Extract the (x, y) coordinate from the center of the cell holding the provided text.  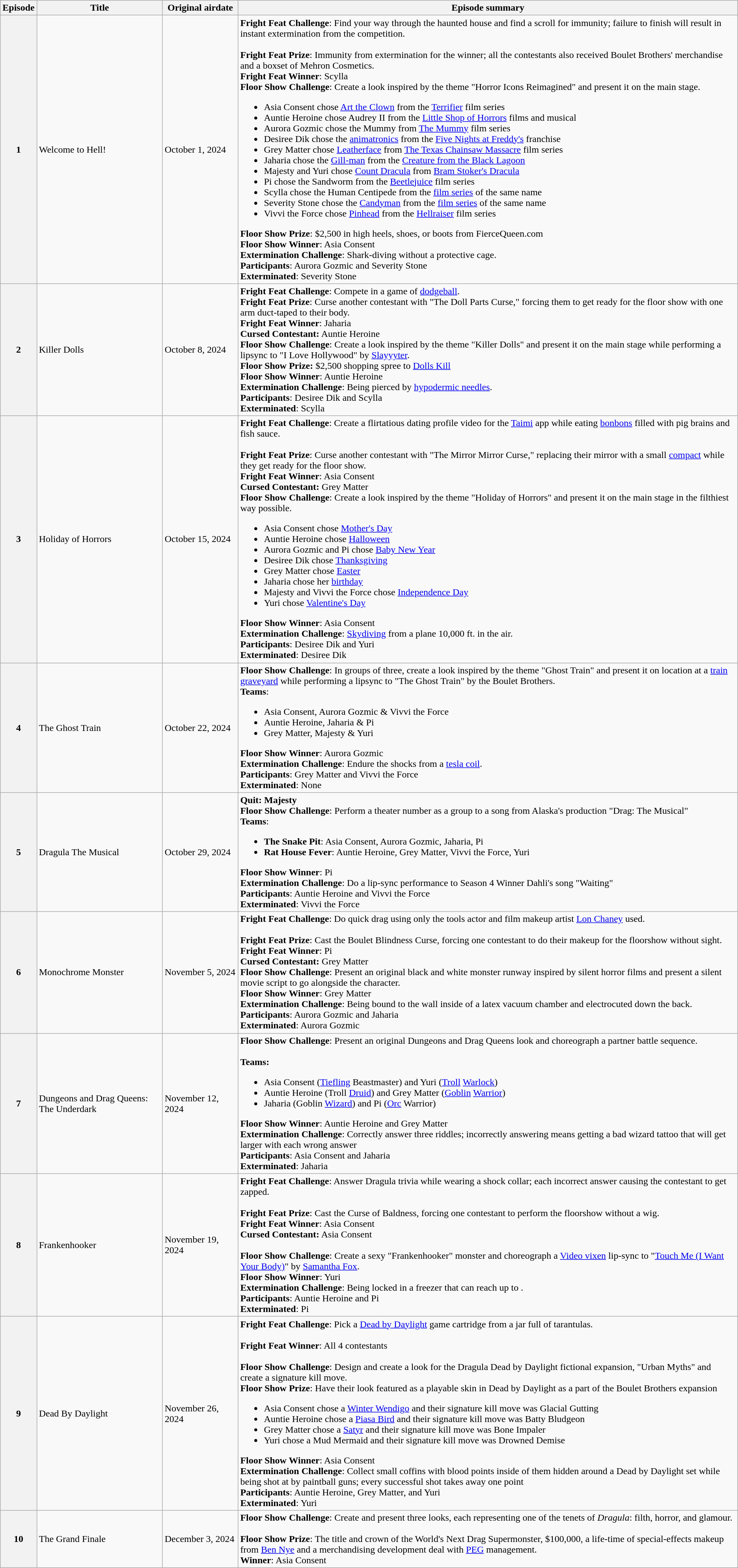
6 (19, 972)
10 (19, 1539)
October 1, 2024 (200, 150)
Title (99, 8)
Original airdate (200, 8)
Killer Dolls (99, 349)
The Grand Finale (99, 1539)
Episode (19, 8)
8 (19, 1245)
9 (19, 1413)
Frankenhooker (99, 1245)
October 8, 2024 (200, 349)
October 15, 2024 (200, 539)
5 (19, 852)
The Ghost Train (99, 727)
November 19, 2024 (200, 1245)
Dungeons and Drag Queens: The Underdark (99, 1103)
October 29, 2024 (200, 852)
Holiday of Horrors (99, 539)
2 (19, 349)
December 3, 2024 (200, 1539)
4 (19, 727)
Monochrome Monster (99, 972)
Episode summary (488, 8)
November 5, 2024 (200, 972)
7 (19, 1103)
Dragula The Musical (99, 852)
3 (19, 539)
Dead By Daylight (99, 1413)
November 26, 2024 (200, 1413)
October 22, 2024 (200, 727)
Welcome to Hell! (99, 150)
1 (19, 150)
November 12, 2024 (200, 1103)
